Detect which cell encompasses the target text, then output its (X, Y) center coordinate. 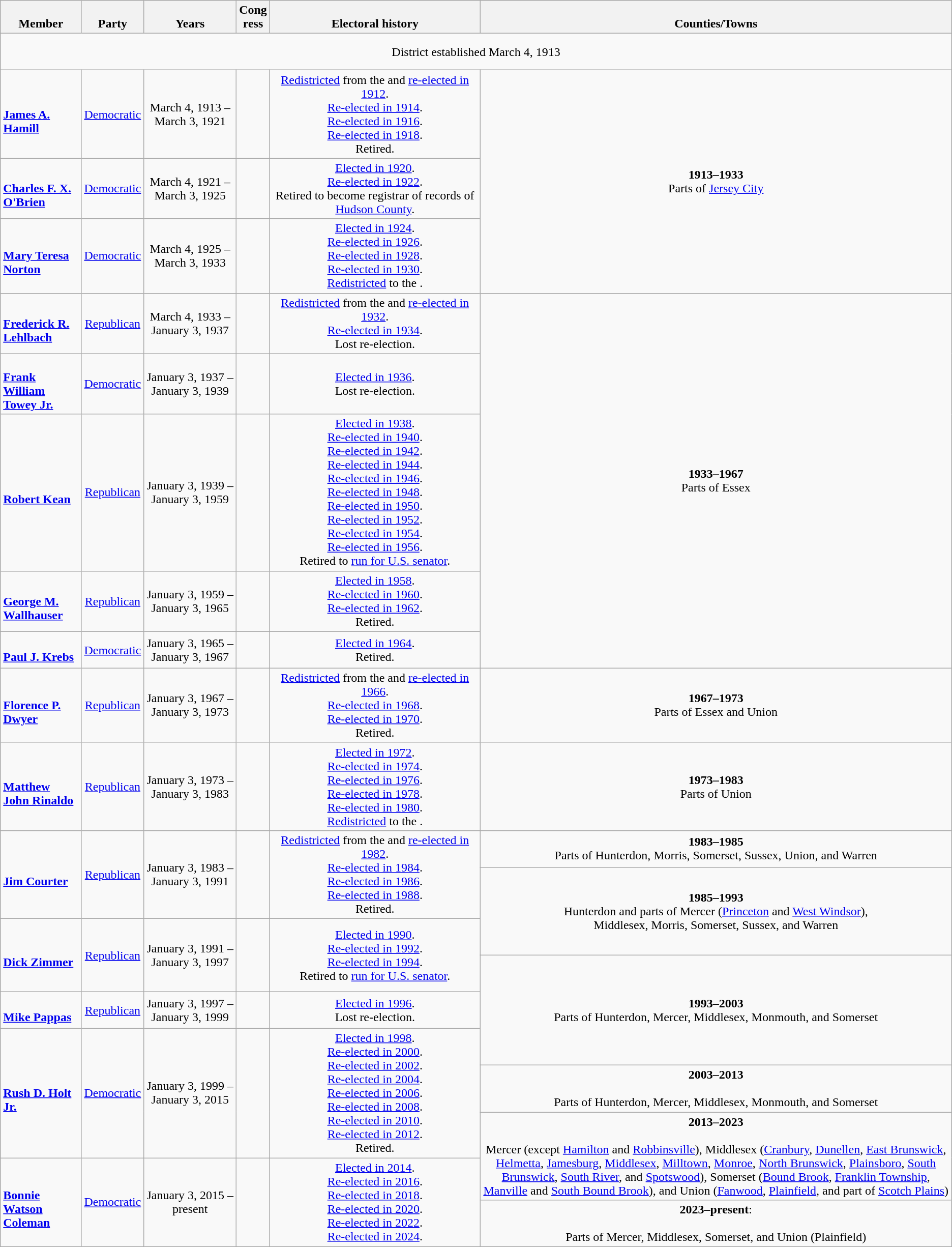
1985–1993Hunterdon and parts of Mercer (Princeton and West Windsor),Middlesex, Morris, Somerset, Sussex, and Warren (716, 911)
Jim Courter (41, 874)
Elected in 1990.Re-elected in 1992.Re-elected in 1994.Retired to run for U.S. senator. (375, 955)
1993–2003Parts of Hunterdon, Mercer, Middlesex, Monmouth, and Somerset (716, 1010)
January 3, 1959 –January 3, 1965 (190, 601)
January 3, 1937 –January 3, 1939 (190, 384)
Counties/Towns (716, 17)
Member (41, 17)
Robert Kean (41, 492)
Charles F. X. O'Brien (41, 188)
Mike Pappas (41, 1010)
1933–1967Parts of Essex (716, 480)
2023–present:Parts of Mercer, Middlesex, Somerset, and Union (Plainfield) (716, 1224)
Party (113, 17)
James A. Hamill (41, 114)
Elected in 1964.Retired. (375, 650)
Bonnie Watson Coleman (41, 1203)
Years (190, 17)
Redistricted from the and re-elected in 1932.Re-elected in 1934.Lost re-election. (375, 324)
Elected in 1920.Re-elected in 1922.Retired to become registrar of records of Hudson County. (375, 188)
1973–1983Parts of Union (716, 787)
January 3, 1973 –January 3, 1983 (190, 787)
Elected in 2014.Re-elected in 2016.Re-elected in 2018.Re-elected in 2020.Re-elected in 2022.Re-elected in 2024. (375, 1203)
Redistricted from the and re-elected in 1982.Re-elected in 1984.Re-elected in 1986.Re-elected in 1988.Retired. (375, 874)
Frank William Towey Jr. (41, 384)
January 3, 1965 –January 3, 1967 (190, 650)
January 3, 1997 –January 3, 1999 (190, 1010)
Paul J. Krebs (41, 650)
January 3, 2015 –present (190, 1203)
March 4, 1921 –March 3, 1925 (190, 188)
Electoral history (375, 17)
Frederick R. Lehlbach (41, 324)
Florence P. Dwyer (41, 705)
March 4, 1925 –March 3, 1933 (190, 256)
Rush D. Holt Jr. (41, 1093)
March 4, 1913 –March 3, 1921 (190, 114)
Redistricted from the and re-elected in 1912.Re-elected in 1914.Re-elected in 1916.Re-elected in 1918.Retired. (375, 114)
Matthew John Rinaldo (41, 787)
Dick Zimmer (41, 955)
January 3, 1983 –January 3, 1991 (190, 874)
January 3, 1991 –January 3, 1997 (190, 955)
Redistricted from the and re-elected in 1966.Re-elected in 1968.Re-elected in 1970.Retired. (375, 705)
1983–1985Parts of Hunterdon, Morris, Somerset, Sussex, Union, and Warren (716, 849)
2003–2013Parts of Hunterdon, Mercer, Middlesex, Monmouth, and Somerset (716, 1088)
Mary Teresa Norton (41, 256)
George M. Wallhauser (41, 601)
March 4, 1933 –January 3, 1937 (190, 324)
District established March 4, 1913 (476, 52)
Congress (253, 17)
1967–1973Parts of Essex and Union (716, 705)
January 3, 1939 –January 3, 1959 (190, 492)
January 3, 1967 –January 3, 1973 (190, 705)
Elected in 1936.Lost re-election. (375, 384)
Elected in 1958.Re-elected in 1960.Re-elected in 1962.Retired. (375, 601)
Elected in 1996.Lost re-election. (375, 1010)
1913–1933Parts of Jersey City (716, 182)
Elected in 1924.Re-elected in 1926.Re-elected in 1928.Re-elected in 1930.Redistricted to the . (375, 256)
January 3, 1999 –January 3, 2015 (190, 1093)
Elected in 1972.Re-elected in 1974.Re-elected in 1976.Re-elected in 1978.Re-elected in 1980.Redistricted to the . (375, 787)
